Detect which cell encompasses the target text, then output its [X, Y] center coordinate. 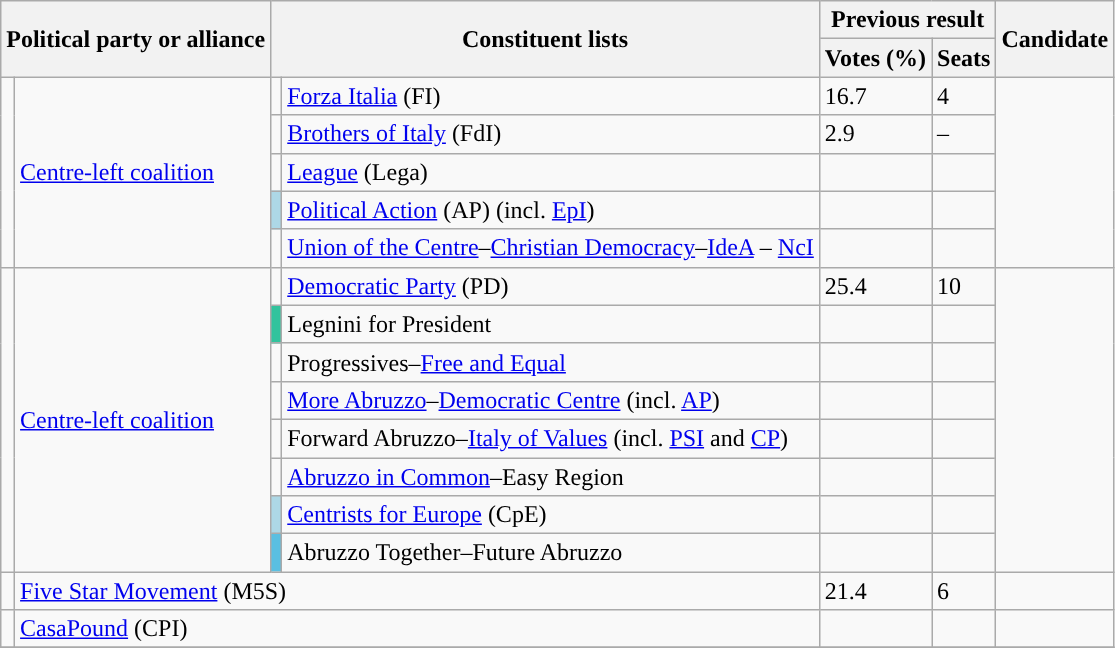
Forward Abruzzo–Italy of Values (incl. PSI and CP) [551, 438]
League (Lega) [551, 172]
Political Action (AP) (incl. EpI) [551, 210]
Forza Italia (FI) [551, 96]
Abruzzo in Common–Easy Region [551, 477]
CasaPound (CPI) [418, 629]
Candidate [1055, 39]
Progressives–Free and Equal [551, 362]
Brothers of Italy (FdI) [551, 134]
Union of the Centre–Christian Democracy–IdeA – NcI [551, 248]
Five Star Movement (M5S) [418, 591]
4 [964, 96]
– [964, 134]
10 [964, 286]
21.4 [875, 591]
16.7 [875, 96]
Political party or alliance [136, 39]
2.9 [875, 134]
6 [964, 591]
Centrists for Europe (CpE) [551, 515]
Seats [964, 58]
Democratic Party (PD) [551, 286]
Votes (%) [875, 58]
25.4 [875, 286]
Abruzzo Together–Future Abruzzo [551, 553]
Legnini for President [551, 324]
More Abruzzo–Democratic Centre (incl. AP) [551, 400]
Constituent lists [546, 39]
Previous result [908, 20]
